Scan for the cell matching the given text and deliver its [X, Y] coordinate at center. 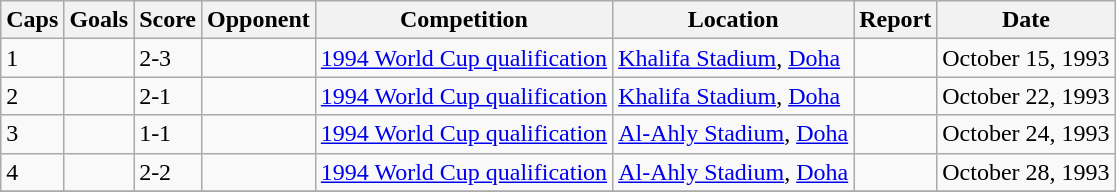
October 22, 1993 [1026, 96]
1 [32, 58]
Date [1026, 20]
2-2 [168, 172]
3 [32, 134]
Opponent [259, 20]
2 [32, 96]
October 28, 1993 [1026, 172]
Location [734, 20]
2-3 [168, 58]
4 [32, 172]
1-1 [168, 134]
Report [896, 20]
2-1 [168, 96]
Caps [32, 20]
Competition [464, 20]
October 24, 1993 [1026, 134]
October 15, 1993 [1026, 58]
Goals [99, 20]
Score [168, 20]
